Return (X, Y) of the center of cell containing provided text 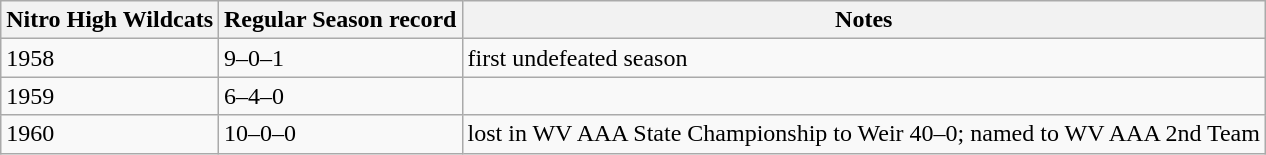
1960 (110, 134)
10–0–0 (340, 134)
Notes (864, 20)
Nitro High Wildcats (110, 20)
1959 (110, 96)
1958 (110, 58)
Regular Season record (340, 20)
lost in WV AAA State Championship to Weir 40–0; named to WV AAA 2nd Team (864, 134)
first undefeated season (864, 58)
6–4–0 (340, 96)
9–0–1 (340, 58)
